Find where the given text appears and provide that cell's center as [x, y] coordinate. 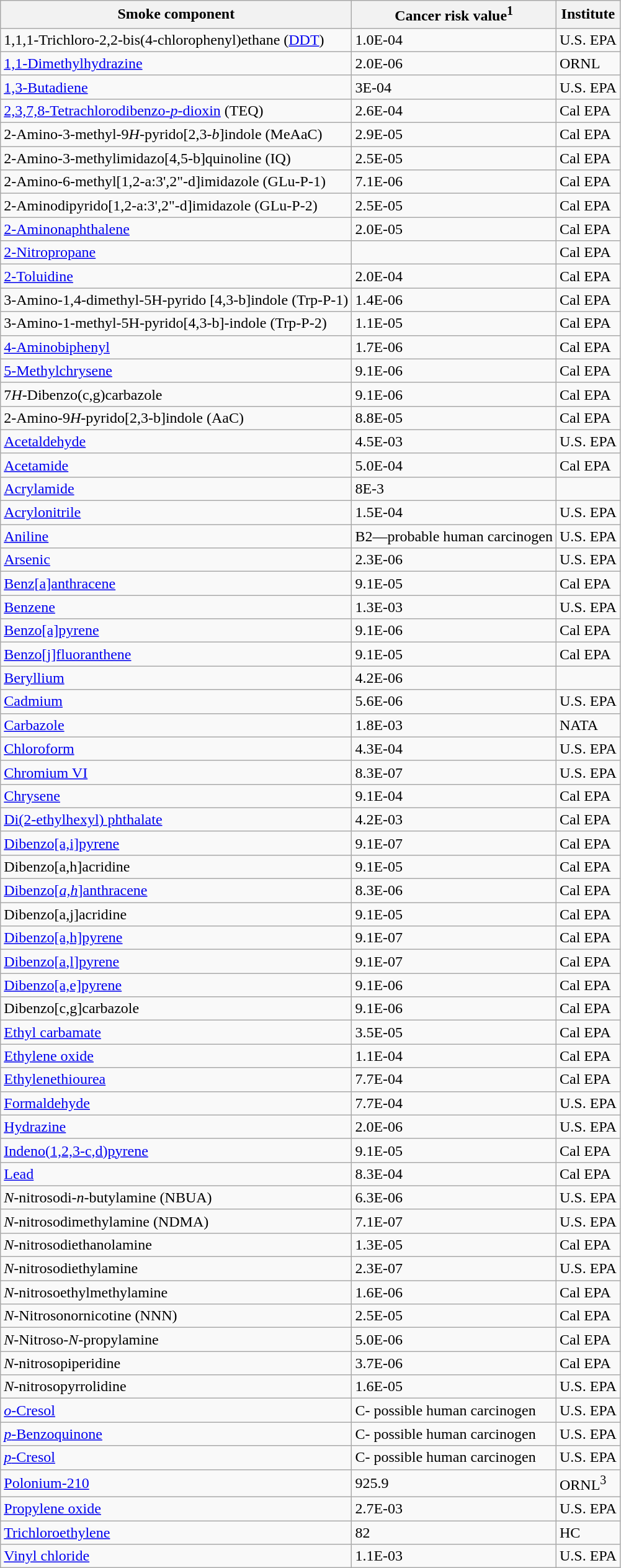
Polonium-210 [176, 1484]
N-nitrosoethylmethylamine [176, 1292]
2.0E-04 [454, 276]
3.5E-05 [454, 1032]
3.7E-06 [454, 1363]
2-Aminonaphthalene [176, 229]
Acrylonitrile [176, 513]
Benzo[j]fluoranthene [176, 654]
p-Cresol [176, 1458]
1.7E-06 [454, 347]
Acetaldehyde [176, 441]
2-Amino-9H-pyrido[2,3-b]indole (AaC) [176, 418]
2-Nitropropane [176, 253]
7.1E-07 [454, 1221]
ORNL3 [588, 1484]
Dibenzo[c,g]carbazole [176, 1009]
Di(2-ethylhexyl) phthalate [176, 819]
5.0E-06 [454, 1340]
2.3E-07 [454, 1269]
5.6E-06 [454, 701]
Arsenic [176, 560]
7.1E-06 [454, 182]
N-nitrosodiethylamine [176, 1269]
2-Amino-6-methyl[1,2-a:3',2"-d]imidazole (GLu-P-1) [176, 182]
Carbazole [176, 725]
Benz[a]anthracene [176, 583]
1.1E-03 [454, 1556]
N-Nitrosonornicotine (NNN) [176, 1316]
ORNL [588, 63]
1.8E-03 [454, 725]
Chromium VI [176, 772]
Institute [588, 15]
N-nitrosopiperidine [176, 1363]
2,3,7,8-Tetrachlorodibenzo-p-dioxin (TEQ) [176, 110]
9.1E-04 [454, 796]
Ethylene oxide [176, 1056]
Chloroform [176, 749]
Ethylenethiourea [176, 1079]
5.0E-04 [454, 465]
82 [454, 1533]
7H-Dibenzo(c,g)carbazole [176, 394]
Formaldehyde [176, 1103]
1.3E-03 [454, 607]
8.3E-06 [454, 891]
1.1E-04 [454, 1056]
3E-04 [454, 87]
3-Amino-1-methyl-5H-pyrido[4,3-b]-indole (Trp-P-2) [176, 323]
1.3E-05 [454, 1245]
1.4E-06 [454, 300]
4.5E-03 [454, 441]
2.9E-05 [454, 135]
o-Cresol [176, 1410]
2.7E-03 [454, 1509]
Smoke component [176, 15]
2.3E-06 [454, 560]
N-nitrosodiethanolamine [176, 1245]
2-Amino-3-methyl-9H-pyrido[2,3-b]indole (MeAaC) [176, 135]
Benzo[a]pyrene [176, 631]
N-nitrosodi-n-butylamine (NBUA) [176, 1197]
Cadmium [176, 701]
Trichloroethylene [176, 1533]
Benzene [176, 607]
1.5E-04 [454, 513]
Hydrazine [176, 1127]
2-Aminodipyrido[1,2-a:3',2"-d]imidazole (GLu-P-2) [176, 205]
N-nitrosodimethylamine (NDMA) [176, 1221]
Dibenzo[a,h]acridine [176, 867]
HC [588, 1533]
2-Toluidine [176, 276]
Acetamide [176, 465]
1.6E-06 [454, 1292]
Propylene oxide [176, 1509]
8.3E-04 [454, 1174]
925.9 [454, 1484]
Beryllium [176, 678]
4.2E-06 [454, 678]
Dibenzo[a,h]pyrene [176, 938]
8E-3 [454, 489]
Dibenzo[a,i]pyrene [176, 843]
4-Aminobiphenyl [176, 347]
p-Benzoquinone [176, 1434]
Lead [176, 1174]
B2—probable human carcinogen [454, 536]
1.1E-05 [454, 323]
Cancer risk value1 [454, 15]
Dibenzo[a,j]acridine [176, 914]
1,1-Dimethylhydrazine [176, 63]
8.8E-05 [454, 418]
N-nitrosopyrrolidine [176, 1387]
Dibenzo[a,l]pyrene [176, 962]
6.3E-06 [454, 1197]
4.3E-04 [454, 749]
4.2E-03 [454, 819]
2.6E-04 [454, 110]
3-Amino-1,4-dimethyl-5H-pyrido [4,3-b]indole (Trp-P-1) [176, 300]
Ethyl carbamate [176, 1032]
Indeno(1,2,3-c,d)pyrene [176, 1150]
2-Amino-3-methylimidazo[4,5-b]quinoline (IQ) [176, 158]
2.0E-05 [454, 229]
1,3-Butadiene [176, 87]
Aniline [176, 536]
N-Nitroso-N-propylamine [176, 1340]
Acrylamide [176, 489]
NATA [588, 725]
Chrysene [176, 796]
Dibenzo[a,e]pyrene [176, 985]
8.3E-07 [454, 772]
5-Methylchrysene [176, 371]
Dibenzo[a,h]anthracene [176, 891]
Vinyl chloride [176, 1556]
1.0E-04 [454, 40]
1.6E-05 [454, 1387]
1,1,1-Trichloro-2,2-bis(4-chlorophenyl)ethane (DDT) [176, 40]
